Identify which cell holds the provided text, then report its [X, Y] central coordinate. 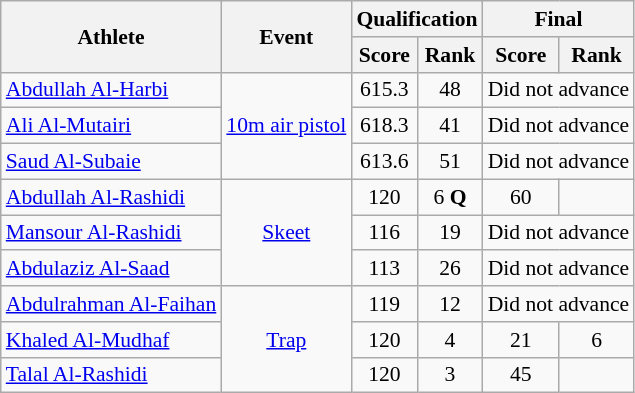
12 [450, 304]
26 [450, 269]
4 [450, 340]
51 [450, 162]
Skeet [286, 232]
Abdulaziz Al-Saad [112, 269]
Event [286, 36]
Khaled Al-Mudhaf [112, 340]
Saud Al-Subaie [112, 162]
613.6 [384, 162]
Ali Al-Mutairi [112, 126]
10m air pistol [286, 126]
21 [521, 340]
Abdulrahman Al-Faihan [112, 304]
Qualification [416, 19]
Athlete [112, 36]
Talal Al-Rashidi [112, 375]
615.3 [384, 90]
Abdullah Al-Rashidi [112, 197]
Abdullah Al-Harbi [112, 90]
Final [559, 19]
19 [450, 233]
6 Q [450, 197]
Mansour Al-Rashidi [112, 233]
3 [450, 375]
41 [450, 126]
60 [521, 197]
48 [450, 90]
119 [384, 304]
6 [596, 340]
Trap [286, 340]
116 [384, 233]
618.3 [384, 126]
113 [384, 269]
45 [521, 375]
